Locate the cell with the specified text and output its (x, y) center coordinate. 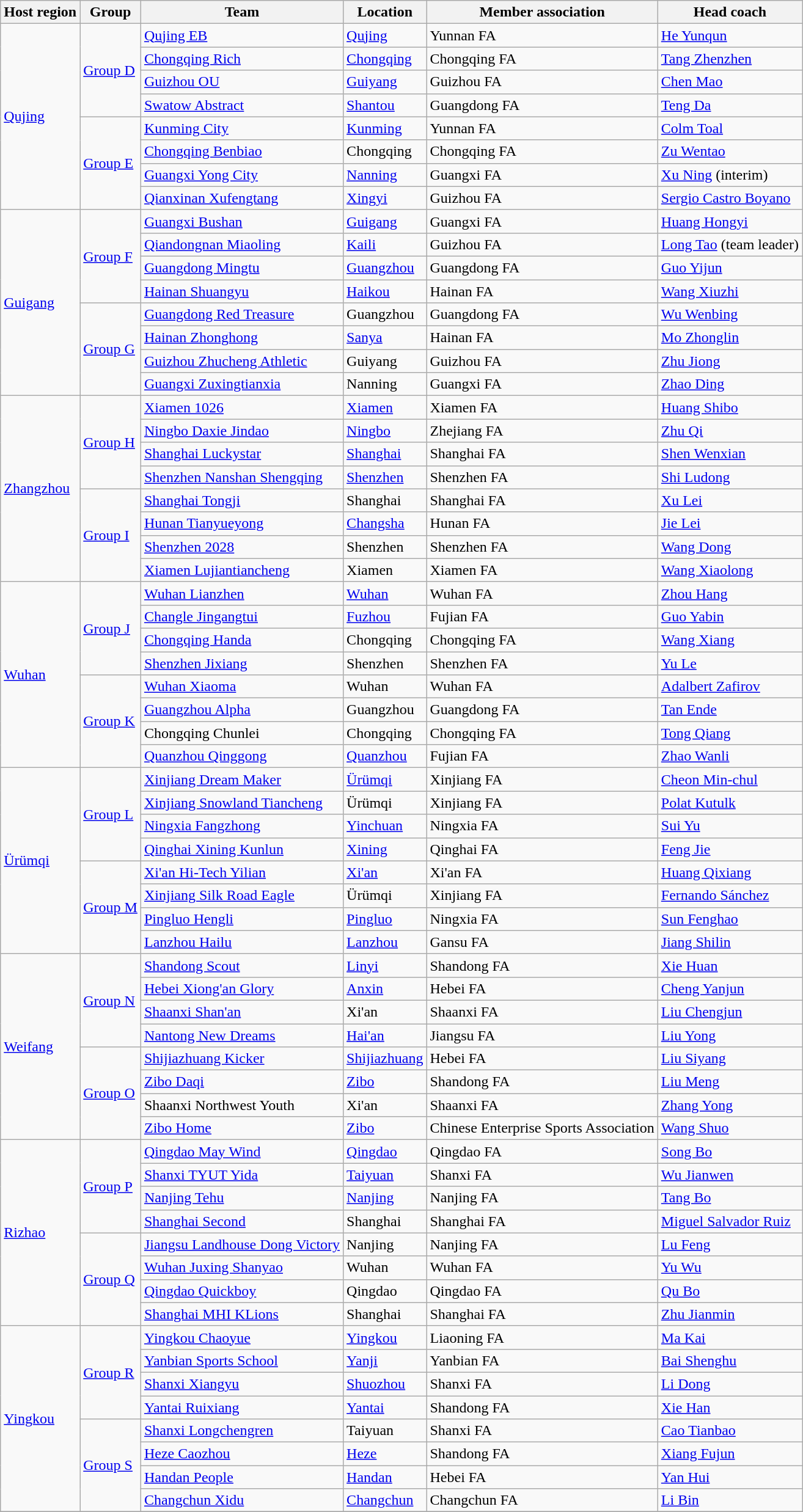
Qinghai Xining Kunlun (242, 849)
Swatow Abstract (242, 105)
Xingyi (385, 198)
Group K (111, 721)
Zu Wentao (730, 152)
Chongqing Handa (242, 640)
Shanghai Second (242, 1221)
Shanghai Tongji (242, 500)
Group O (111, 1094)
Wuhan Juxing Shanyao (242, 1268)
Group D (111, 70)
Xu Lei (730, 500)
Rizhao (40, 1233)
Feng Jie (730, 849)
Fernando Sánchez (730, 896)
Adalbert Zafirov (730, 687)
Shuozhou (385, 1384)
Huang Qixiang (730, 872)
Yanbian FA (542, 1360)
Mo Zhonglin (730, 338)
Shijiazhuang (385, 1059)
Tan Ende (730, 710)
Huang Hongyi (730, 221)
Qiandongnan Miaoling (242, 244)
Lu Feng (730, 1244)
Liaoning FA (542, 1337)
Changsha (385, 524)
Teng Da (730, 105)
Shi Ludong (730, 477)
Yanji (385, 1360)
Lanzhou (385, 942)
Long Tao (team leader) (730, 244)
Pingluo Hengli (242, 919)
Ningbo Daxie Jindao (242, 431)
Guangzhou Alpha (242, 710)
Shandong Scout (242, 965)
Pingluo (385, 919)
Miguel Salvador Ruiz (730, 1221)
Location (385, 12)
Xinjiang Snowland Tiancheng (242, 803)
Sergio Castro Boyano (730, 198)
Zhu Jianmin (730, 1314)
Head coach (730, 12)
Changle Jingangtui (242, 616)
Quanzhou Qinggong (242, 756)
Quanzhou (385, 756)
Qingdao May Wind (242, 1152)
Shanxi Longchengren (242, 1431)
Qu Bo (730, 1291)
Group F (111, 256)
Xi'an FA (542, 872)
Ma Kai (730, 1337)
Yingkou Chaoyue (242, 1337)
Shanxi Xiangyu (242, 1384)
Hainan Shuangyu (242, 291)
Xie Han (730, 1407)
Fuzhou (385, 616)
Weifang (40, 1046)
Member association (542, 12)
Handan People (242, 1477)
Hai'an (385, 1035)
Polat Kutulk (730, 803)
Ningxia Fangzhong (242, 826)
Xu Ning (interim) (730, 175)
Qinghai FA (542, 849)
Guo Yijun (730, 268)
Bai Shenghu (730, 1360)
Chinese Enterprise Sports Association (542, 1128)
Group J (111, 628)
Tong Qiang (730, 733)
Yinchuan (385, 826)
Colm Toal (730, 128)
Hebei Xiong'an Glory (242, 988)
Qingdao Quickboy (242, 1291)
Hunan FA (542, 524)
Guizhou Zhucheng Athletic (242, 361)
Group R (111, 1372)
Zhu Qi (730, 431)
Cheng Yanjun (730, 988)
Cheon Min-chul (730, 780)
Handan (385, 1477)
Shenzhen Jixiang (242, 663)
Group I (111, 535)
Liu Siyang (730, 1059)
Li Bin (730, 1500)
Li Dong (730, 1384)
Yan Hui (730, 1477)
Sun Fenghao (730, 919)
Wuhan Xiaoma (242, 687)
Liu Yong (730, 1035)
Jiangsu Landhouse Dong Victory (242, 1244)
Wang Dong (730, 547)
Zhangzhou (40, 489)
Zhao Ding (730, 384)
Group H (111, 442)
Jiang Shilin (730, 942)
Guangdong Red Treasure (242, 315)
Group Q (111, 1279)
Yu Le (730, 663)
Shijiazhuang Kicker (242, 1059)
Shanxi TYUT Yida (242, 1175)
Xinjiang Silk Road Eagle (242, 896)
Gansu FA (542, 942)
Group N (111, 1000)
Xi'an Hi-Tech Yilian (242, 872)
Yantai Ruixiang (242, 1407)
Yantai (385, 1407)
Wu Wenbing (730, 315)
Kunming City (242, 128)
Zhejiang FA (542, 431)
Shenzhen Nanshan Shengqing (242, 477)
Changchun FA (542, 1500)
Xiamen 1026 (242, 407)
Hunan Tianyueyong (242, 524)
Nanjing Tehu (242, 1198)
Yu Wu (730, 1268)
Anxin (385, 988)
Wang Shuo (730, 1128)
Xiamen Lujiantiancheng (242, 570)
Jiangsu FA (542, 1035)
Changchun Xidu (242, 1500)
He Yunqun (730, 35)
Shanghai Luckystar (242, 454)
Guangxi Yong City (242, 175)
Qujing EB (242, 35)
Xinjiang Dream Maker (242, 780)
Heze (385, 1454)
Zhao Wanli (730, 756)
Lanzhou Hailu (242, 942)
Haikou (385, 291)
Jie Lei (730, 524)
Xie Huan (730, 965)
Liu Chengjun (730, 1012)
Kunming (385, 128)
Host region (40, 12)
Cao Tianbao (730, 1431)
Shenzhen 2028 (242, 547)
Liu Meng (730, 1082)
Group S (111, 1466)
Zibo Daqi (242, 1082)
Qianxinan Xufengtang (242, 198)
Tang Zhenzhen (730, 59)
Group P (111, 1186)
Team (242, 12)
Zibo Home (242, 1128)
Shaanxi Northwest Youth (242, 1105)
Group G (111, 349)
Heze Caozhou (242, 1454)
Chongqing Rich (242, 59)
Guo Yabin (730, 616)
Zhang Yong (730, 1105)
Changchun (385, 1500)
Group L (111, 814)
Shaanxi Shan'an (242, 1012)
Yanbian Sports School (242, 1360)
Guangxi Zuxingtianxia (242, 384)
Hainan Zhonghong (242, 338)
Nantong New Dreams (242, 1035)
Guangdong Mingtu (242, 268)
Xining (385, 849)
Sui Yu (730, 826)
Linyi (385, 965)
Wuhan Lianzhen (242, 593)
Chen Mao (730, 82)
Chongqing Chunlei (242, 733)
Wang Xiang (730, 640)
Group E (111, 163)
Guangxi Bushan (242, 221)
Chongqing Benbiao (242, 152)
Kaili (385, 244)
Shanghai MHI KLions (242, 1314)
Group M (111, 907)
Wang Xiaolong (730, 570)
Xiang Fujun (730, 1454)
Huang Shibo (730, 407)
Zhou Hang (730, 593)
Group (111, 12)
Wang Xiuzhi (730, 291)
Sanya (385, 338)
Shantou (385, 105)
Wu Jianwen (730, 1175)
Zhu Jiong (730, 361)
Guizhou OU (242, 82)
Shen Wenxian (730, 454)
Tang Bo (730, 1198)
Ningbo (385, 431)
Song Bo (730, 1152)
